Determine the (x, y) coordinate at the center of the cell enclosing the given text.  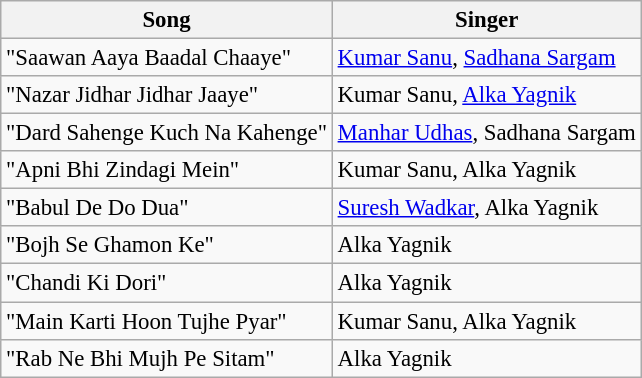
"Bojh Se Ghamon Ke" (167, 245)
Suresh Wadkar, Alka Yagnik (486, 208)
"Apni Bhi Zindagi Mein" (167, 170)
"Saawan Aaya Baadal Chaaye" (167, 58)
"Nazar Jidhar Jidhar Jaaye" (167, 95)
Song (167, 20)
"Main Karti Hoon Tujhe Pyar" (167, 321)
"Dard Sahenge Kuch Na Kahenge" (167, 133)
"Babul De Do Dua" (167, 208)
Kumar Sanu, Sadhana Sargam (486, 58)
Singer (486, 20)
Manhar Udhas, Sadhana Sargam (486, 133)
"Rab Ne Bhi Mujh Pe Sitam" (167, 358)
"Chandi Ki Dori" (167, 283)
